Extract the [x, y] coordinate from the center of the cell holding the provided text.  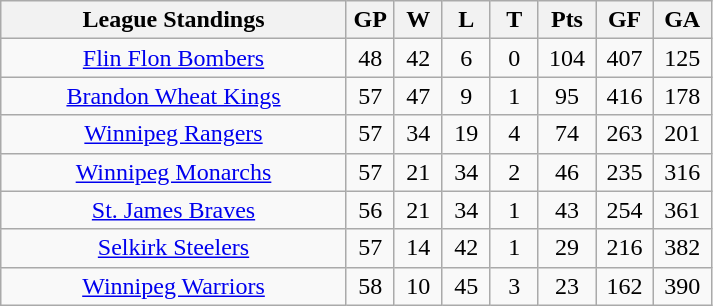
Brandon Wheat Kings [174, 96]
29 [567, 248]
Selkirk Steelers [174, 248]
10 [418, 286]
45 [466, 286]
GF [625, 20]
0 [514, 58]
46 [567, 172]
407 [625, 58]
6 [466, 58]
GA [682, 20]
95 [567, 96]
19 [466, 134]
125 [682, 58]
254 [625, 210]
104 [567, 58]
Winnipeg Monarchs [174, 172]
162 [625, 286]
14 [418, 248]
216 [625, 248]
201 [682, 134]
382 [682, 248]
178 [682, 96]
St. James Braves [174, 210]
W [418, 20]
390 [682, 286]
T [514, 20]
56 [370, 210]
4 [514, 134]
361 [682, 210]
43 [567, 210]
316 [682, 172]
48 [370, 58]
Winnipeg Warriors [174, 286]
9 [466, 96]
Winnipeg Rangers [174, 134]
74 [567, 134]
47 [418, 96]
L [466, 20]
416 [625, 96]
2 [514, 172]
League Standings [174, 20]
235 [625, 172]
Pts [567, 20]
23 [567, 286]
GP [370, 20]
263 [625, 134]
3 [514, 286]
58 [370, 286]
Flin Flon Bombers [174, 58]
